Return [x, y] of the center of cell containing provided text 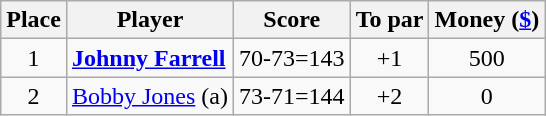
+1 [390, 58]
Player [150, 20]
Score [292, 20]
Bobby Jones (a) [150, 96]
Money ($) [487, 20]
0 [487, 96]
1 [34, 58]
2 [34, 96]
To par [390, 20]
500 [487, 58]
73-71=144 [292, 96]
Johnny Farrell [150, 58]
70-73=143 [292, 58]
Place [34, 20]
+2 [390, 96]
